Pinpoint the cell where the given text exists, returning its (x, y) midpoint coordinate. 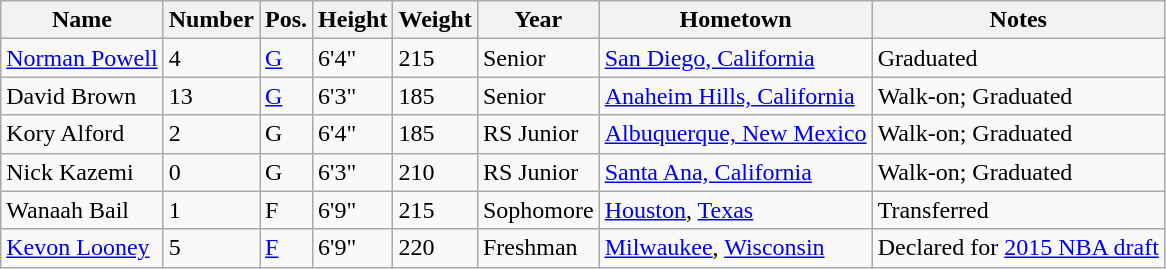
Houston, Texas (736, 210)
210 (435, 172)
Nick Kazemi (82, 172)
Declared for 2015 NBA draft (1018, 248)
Kevon Looney (82, 248)
David Brown (82, 96)
220 (435, 248)
Kory Alford (82, 134)
Name (82, 20)
Notes (1018, 20)
0 (211, 172)
Wanaah Bail (82, 210)
Freshman (538, 248)
Weight (435, 20)
Milwaukee, Wisconsin (736, 248)
Height (353, 20)
Albuquerque, New Mexico (736, 134)
Norman Powell (82, 58)
4 (211, 58)
1 (211, 210)
Santa Ana, California (736, 172)
Transferred (1018, 210)
13 (211, 96)
2 (211, 134)
Year (538, 20)
Hometown (736, 20)
San Diego, California (736, 58)
Sophomore (538, 210)
Graduated (1018, 58)
Number (211, 20)
5 (211, 248)
Anaheim Hills, California (736, 96)
Pos. (286, 20)
